Locate the cell with the specified text and output its (x, y) center coordinate. 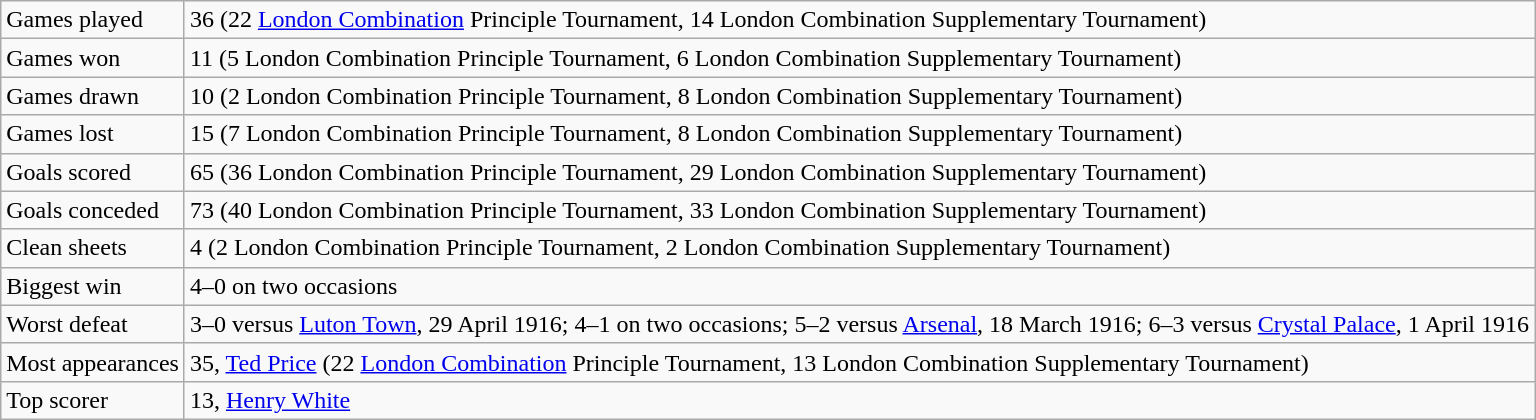
4 (2 London Combination Principle Tournament, 2 London Combination Supplementary Tournament) (859, 248)
Games won (93, 58)
Most appearances (93, 362)
11 (5 London Combination Principle Tournament, 6 London Combination Supplementary Tournament) (859, 58)
3–0 versus Luton Town, 29 April 1916; 4–1 on two occasions; 5–2 versus Arsenal, 18 March 1916; 6–3 versus Crystal Palace, 1 April 1916 (859, 324)
Goals scored (93, 172)
Clean sheets (93, 248)
Games lost (93, 134)
Biggest win (93, 286)
65 (36 London Combination Principle Tournament, 29 London Combination Supplementary Tournament) (859, 172)
36 (22 London Combination Principle Tournament, 14 London Combination Supplementary Tournament) (859, 20)
Goals conceded (93, 210)
73 (40 London Combination Principle Tournament, 33 London Combination Supplementary Tournament) (859, 210)
Worst defeat (93, 324)
13, Henry White (859, 400)
15 (7 London Combination Principle Tournament, 8 London Combination Supplementary Tournament) (859, 134)
Games drawn (93, 96)
4–0 on two occasions (859, 286)
35, Ted Price (22 London Combination Principle Tournament, 13 London Combination Supplementary Tournament) (859, 362)
10 (2 London Combination Principle Tournament, 8 London Combination Supplementary Tournament) (859, 96)
Games played (93, 20)
Top scorer (93, 400)
